For the text-containing cell, return its midpoint in (X, Y) coordinate format. 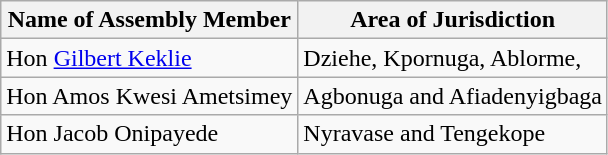
Nyravase and Tengekope (453, 134)
Name of Assembly Member (150, 20)
Area of Jurisdiction (453, 20)
Agbonuga and Afiadenyigbaga (453, 96)
Hon Gilbert Keklie (150, 58)
Dziehe, Kpornuga, Ablorme, (453, 58)
Hon Amos Kwesi Ametsimey (150, 96)
Hon Jacob Onipayede (150, 134)
